Return the (X, Y) coordinate for the center point of the cell that contains the specified text.  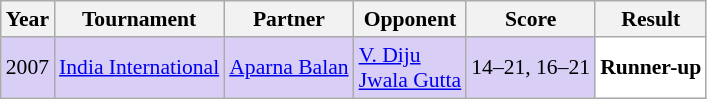
Aparna Balan (288, 68)
Opponent (410, 19)
Result (650, 19)
2007 (28, 68)
India International (139, 68)
Partner (288, 19)
14–21, 16–21 (530, 68)
Year (28, 19)
V. Diju Jwala Gutta (410, 68)
Runner-up (650, 68)
Score (530, 19)
Tournament (139, 19)
